Return the [x, y] coordinate for the center point of the cell that contains the specified text.  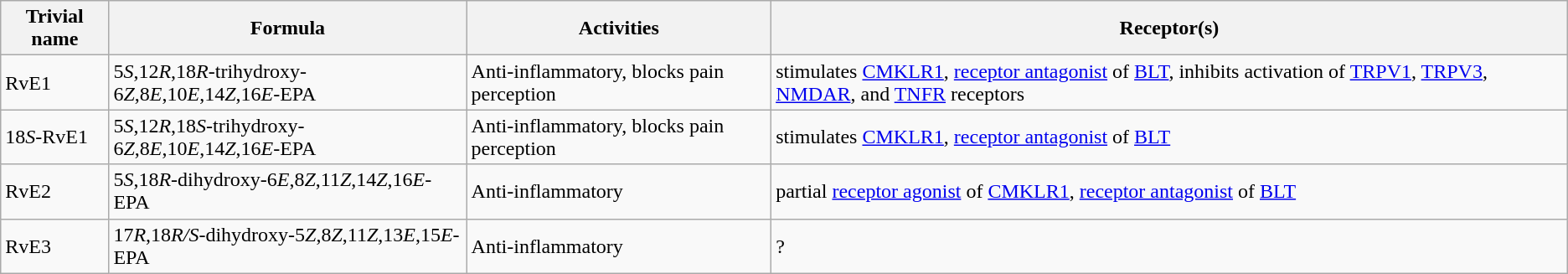
? [1169, 246]
stimulates CMKLR1, receptor antagonist of BLT [1169, 137]
5S,12R,18R-trihydroxy-6Z,8E,10E,14Z,16E-EPA [288, 82]
5S,18R-dihydroxy-6E,8Z,11Z,14Z,16E-EPA [288, 191]
partial receptor agonist of CMKLR1, receptor antagonist of BLT [1169, 191]
Formula [288, 28]
Activities [619, 28]
RvE2 [55, 191]
Receptor(s) [1169, 28]
RvE3 [55, 246]
Trivial name [55, 28]
5S,12R,18S-trihydroxy-6Z,8E,10E,14Z,16E-EPA [288, 137]
RvE1 [55, 82]
18S-RvE1 [55, 137]
stimulates CMKLR1, receptor antagonist of BLT, inhibits activation of TRPV1, TRPV3, NMDAR, and TNFR receptors [1169, 82]
17R,18R/S-dihydroxy-5Z,8Z,11Z,13E,15E-EPA [288, 246]
